Extract the (x, y) coordinate from the center of the cell holding the provided text.  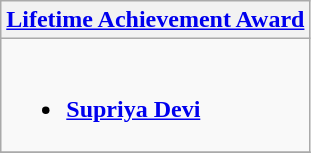
Lifetime Achievement Award (156, 20)
Supriya Devi (156, 96)
